Return the (x, y) coordinate for the center point of the cell that contains the specified text.  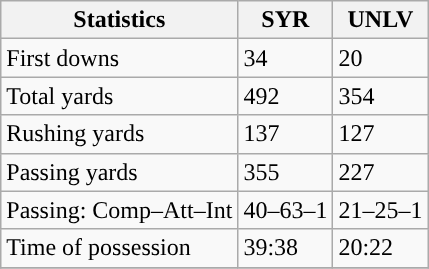
20:22 (380, 248)
Time of possession (120, 248)
SYR (286, 20)
227 (380, 172)
Rushing yards (120, 134)
First downs (120, 58)
UNLV (380, 20)
40–63–1 (286, 210)
Passing: Comp–Att–Int (120, 210)
39:38 (286, 248)
Statistics (120, 20)
354 (380, 96)
21–25–1 (380, 210)
127 (380, 134)
20 (380, 58)
Total yards (120, 96)
355 (286, 172)
Passing yards (120, 172)
34 (286, 58)
137 (286, 134)
492 (286, 96)
